From the cell containing the given text, extract its center point as [X, Y] coordinate. 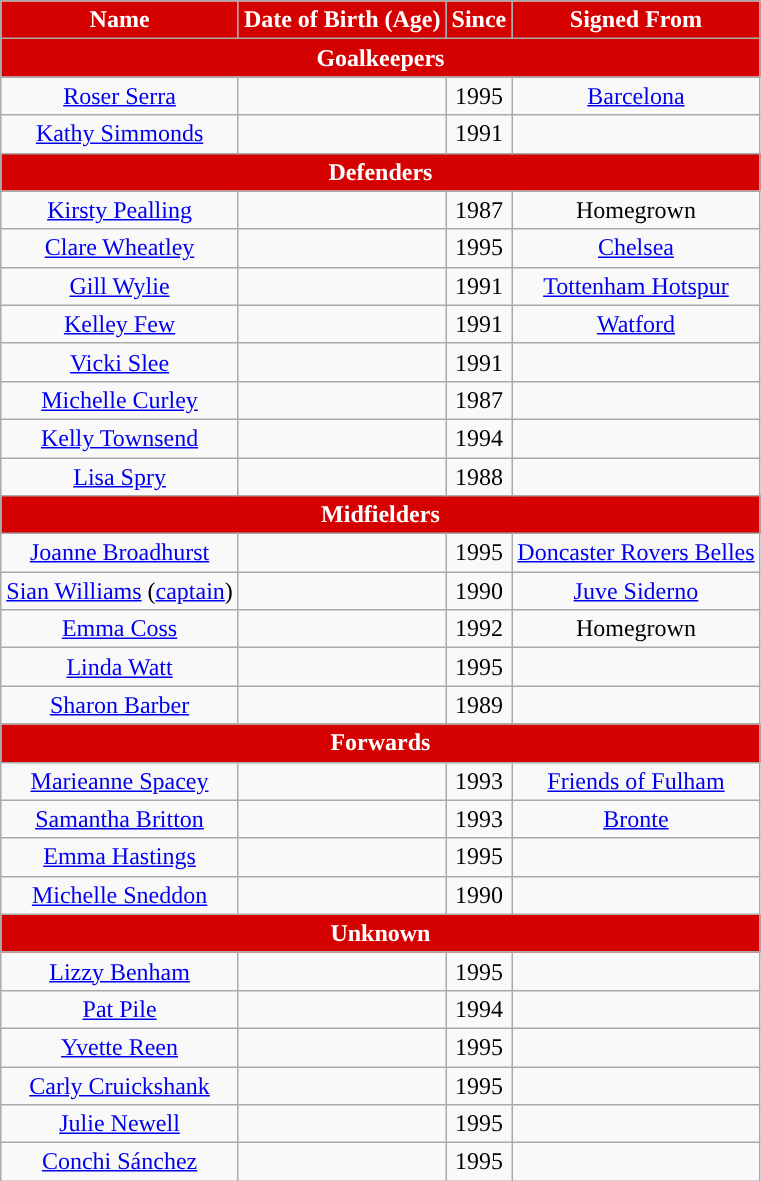
Michelle Sneddon [120, 895]
Marieanne Spacey [120, 781]
Kirsty Pealling [120, 210]
Lisa Spry [120, 477]
Gill Wylie [120, 286]
Sian Williams (captain) [120, 591]
Roser Serra [120, 96]
Juve Siderno [636, 591]
Michelle Curley [120, 400]
Friends of Fulham [636, 781]
Sharon Barber [120, 705]
Name [120, 20]
Pat Pile [120, 1009]
Midfielders [380, 515]
Tottenham Hotspur [636, 286]
Joanne Broadhurst [120, 553]
1988 [479, 477]
Signed From [636, 20]
Clare Wheatley [120, 248]
Kathy Simmonds [120, 134]
Barcelona [636, 96]
Forwards [380, 743]
Unknown [380, 933]
Julie Newell [120, 1124]
Carly Cruickshank [120, 1085]
1989 [479, 705]
Bronte [636, 819]
Samantha Britton [120, 819]
Chelsea [636, 248]
Conchi Sánchez [120, 1162]
Emma Coss [120, 629]
Linda Watt [120, 667]
Lizzy Benham [120, 971]
Vicki Slee [120, 362]
Goalkeepers [380, 58]
Emma Hastings [120, 857]
Defenders [380, 172]
Yvette Reen [120, 1047]
Doncaster Rovers Belles [636, 553]
Since [479, 20]
Date of Birth (Age) [342, 20]
Watford [636, 324]
Kelly Townsend [120, 438]
Kelley Few [120, 324]
1992 [479, 629]
